Search for the cell housing the specified text and yield its [X, Y] center coordinate. 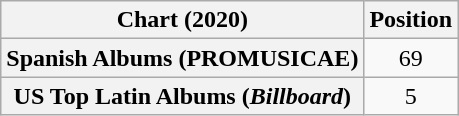
Spanish Albums (PROMUSICAE) [182, 58]
US Top Latin Albums (Billboard) [182, 96]
Position [411, 20]
Chart (2020) [182, 20]
5 [411, 96]
69 [411, 58]
